Pinpoint the cell where the given text exists, returning its [x, y] midpoint coordinate. 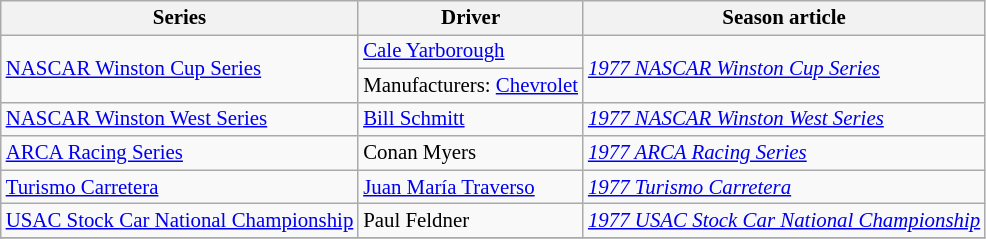
Paul Feldner [470, 221]
1977 ARCA Racing Series [784, 153]
USAC Stock Car National Championship [180, 221]
Manufacturers: Chevrolet [470, 85]
NASCAR Winston West Series [180, 119]
Driver [470, 18]
Juan María Traverso [470, 187]
Bill Schmitt [470, 119]
1977 NASCAR Winston West Series [784, 119]
Conan Myers [470, 153]
1977 Turismo Carretera [784, 187]
1977 NASCAR Winston Cup Series [784, 68]
1977 USAC Stock Car National Championship [784, 221]
Series [180, 18]
Turismo Carretera [180, 187]
Season article [784, 18]
NASCAR Winston Cup Series [180, 68]
ARCA Racing Series [180, 153]
Cale Yarborough [470, 51]
